Scan for the cell matching the given text and deliver its [X, Y] coordinate at center. 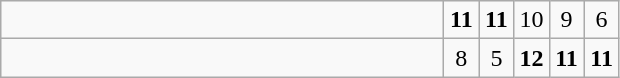
10 [532, 20]
6 [602, 20]
9 [566, 20]
5 [496, 58]
8 [462, 58]
12 [532, 58]
